Output the (X, Y) coordinate of the center of the cell containing the given text.  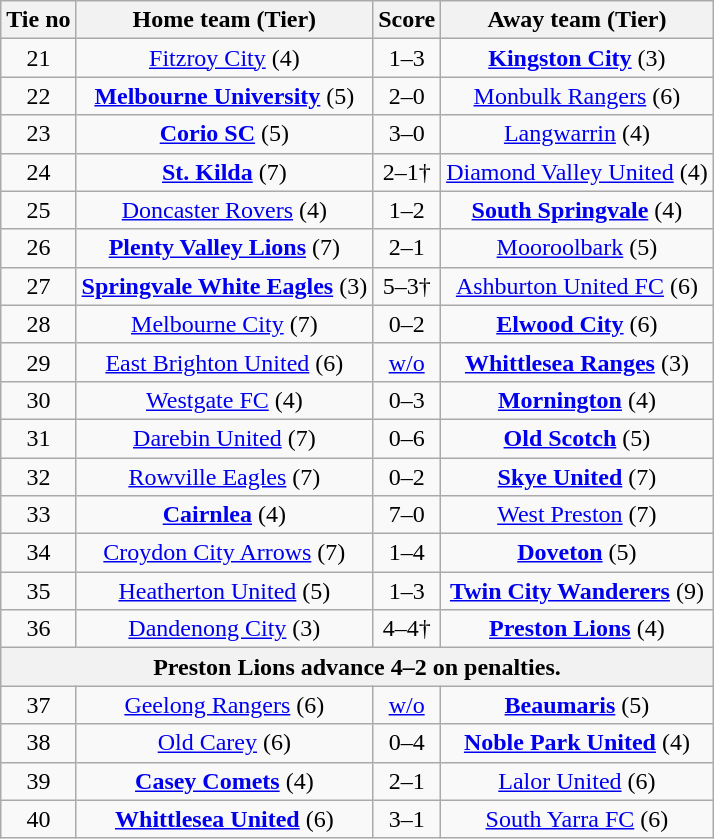
Old Scotch (5) (578, 438)
2–0 (407, 96)
35 (38, 591)
Twin City Wanderers (9) (578, 591)
4–4† (407, 629)
37 (38, 705)
Elwood City (6) (578, 324)
Skye United (7) (578, 477)
Melbourne University (5) (224, 96)
5–3† (407, 286)
33 (38, 515)
Dandenong City (3) (224, 629)
25 (38, 210)
Doveton (5) (578, 553)
21 (38, 58)
0–3 (407, 400)
Preston Lions (4) (578, 629)
Whittlesea Ranges (3) (578, 362)
Kingston City (3) (578, 58)
40 (38, 819)
Casey Comets (4) (224, 781)
Heatherton United (5) (224, 591)
1–2 (407, 210)
Geelong Rangers (6) (224, 705)
1–4 (407, 553)
24 (38, 172)
Mornington (4) (578, 400)
Langwarrin (4) (578, 134)
Cairnlea (4) (224, 515)
Away team (Tier) (578, 20)
Fitzroy City (4) (224, 58)
East Brighton United (6) (224, 362)
28 (38, 324)
0–4 (407, 743)
Springvale White Eagles (3) (224, 286)
38 (38, 743)
Tie no (38, 20)
South Springvale (4) (578, 210)
26 (38, 248)
Rowville Eagles (7) (224, 477)
Mooroolbark (5) (578, 248)
Melbourne City (7) (224, 324)
Beaumaris (5) (578, 705)
West Preston (7) (578, 515)
Noble Park United (4) (578, 743)
Darebin United (7) (224, 438)
Croydon City Arrows (7) (224, 553)
Score (407, 20)
Corio SC (5) (224, 134)
Diamond Valley United (4) (578, 172)
0–6 (407, 438)
St. Kilda (7) (224, 172)
Plenty Valley Lions (7) (224, 248)
Home team (Tier) (224, 20)
Preston Lions advance 4–2 on penalties. (357, 667)
36 (38, 629)
3–0 (407, 134)
Old Carey (6) (224, 743)
31 (38, 438)
7–0 (407, 515)
30 (38, 400)
23 (38, 134)
Ashburton United FC (6) (578, 286)
32 (38, 477)
29 (38, 362)
South Yarra FC (6) (578, 819)
3–1 (407, 819)
Monbulk Rangers (6) (578, 96)
2–1† (407, 172)
27 (38, 286)
34 (38, 553)
Lalor United (6) (578, 781)
Whittlesea United (6) (224, 819)
39 (38, 781)
Westgate FC (4) (224, 400)
22 (38, 96)
Doncaster Rovers (4) (224, 210)
